For the text-containing cell, return its midpoint in [x, y] coordinate format. 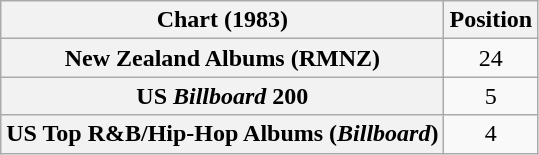
US Billboard 200 [222, 96]
4 [491, 134]
Position [491, 20]
New Zealand Albums (RMNZ) [222, 58]
US Top R&B/Hip-Hop Albums (Billboard) [222, 134]
24 [491, 58]
5 [491, 96]
Chart (1983) [222, 20]
